Output the (X, Y) coordinate of the center of the cell containing the given text.  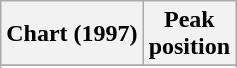
Chart (1997) (72, 34)
Peakposition (189, 34)
